Provide the (x, y) coordinate of the cell's center where the given text is located.  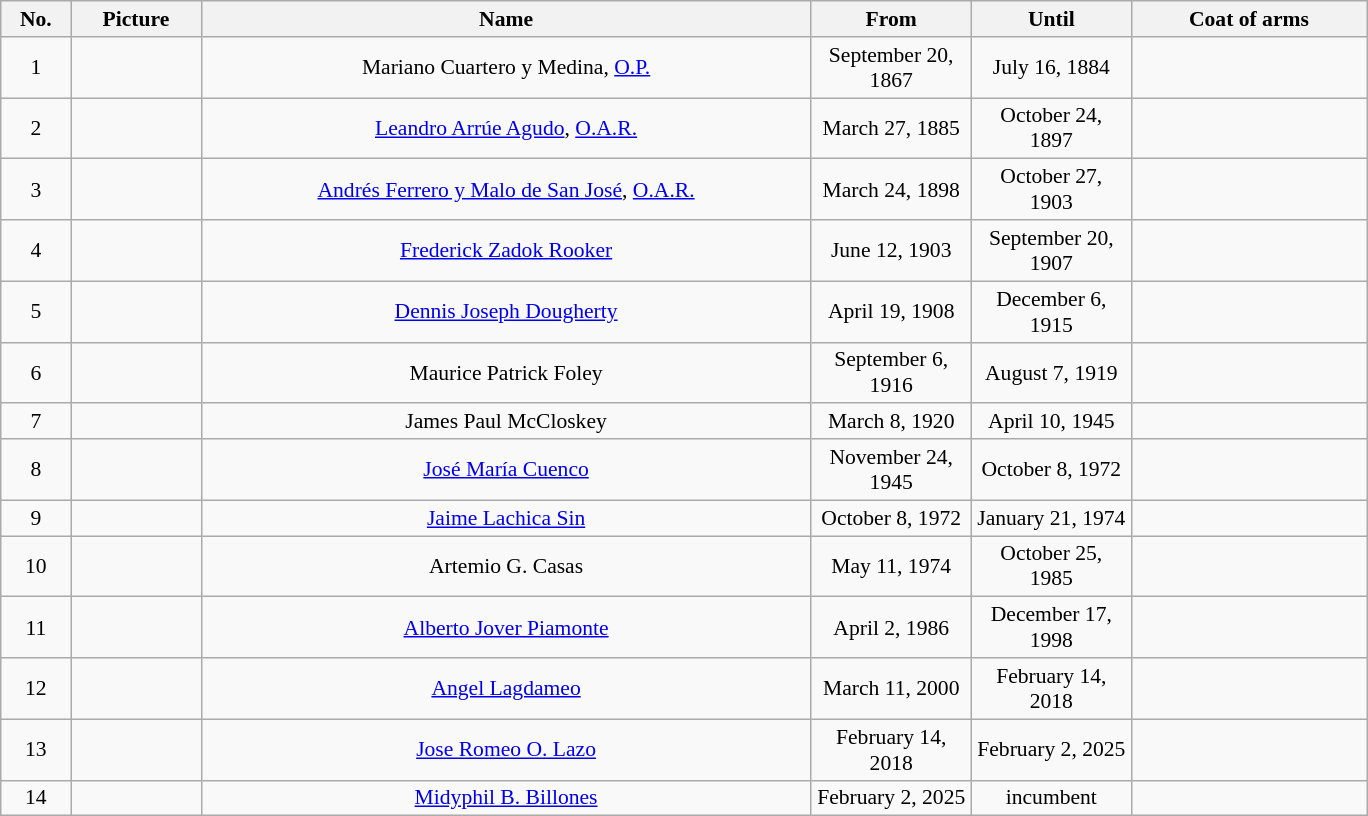
October 24, 1897 (1051, 128)
December 6, 1915 (1051, 312)
Midyphil B. Billones (506, 798)
April 10, 1945 (1051, 422)
incumbent (1051, 798)
Leandro Arrúe Agudo, O.A.R. (506, 128)
Frederick Zadok Rooker (506, 250)
July 16, 1884 (1051, 68)
November 24, 1945 (891, 470)
5 (36, 312)
March 27, 1885 (891, 128)
6 (36, 372)
May 11, 1974 (891, 566)
No. (36, 19)
10 (36, 566)
Name (506, 19)
1 (36, 68)
September 6, 1916 (891, 372)
March 8, 1920 (891, 422)
Angel Lagdameo (506, 688)
September 20, 1867 (891, 68)
7 (36, 422)
March 24, 1898 (891, 190)
12 (36, 688)
Picture (136, 19)
Maurice Patrick Foley (506, 372)
October 27, 1903 (1051, 190)
December 17, 1998 (1051, 628)
James Paul McCloskey (506, 422)
March 11, 2000 (891, 688)
José María Cuenco (506, 470)
3 (36, 190)
13 (36, 750)
August 7, 1919 (1051, 372)
Artemio G. Casas (506, 566)
8 (36, 470)
9 (36, 518)
Coat of arms (1248, 19)
14 (36, 798)
January 21, 1974 (1051, 518)
April 19, 1908 (891, 312)
Jaime Lachica Sin (506, 518)
Until (1051, 19)
2 (36, 128)
Andrés Ferrero y Malo de San José, O.A.R. (506, 190)
April 2, 1986 (891, 628)
Alberto Jover Piamonte (506, 628)
From (891, 19)
4 (36, 250)
October 25, 1985 (1051, 566)
Jose Romeo O. Lazo (506, 750)
11 (36, 628)
Dennis Joseph Dougherty (506, 312)
September 20, 1907 (1051, 250)
June 12, 1903 (891, 250)
Mariano Cuartero y Medina, O.P. (506, 68)
